From the cell containing the given text, extract its center point as (x, y) coordinate. 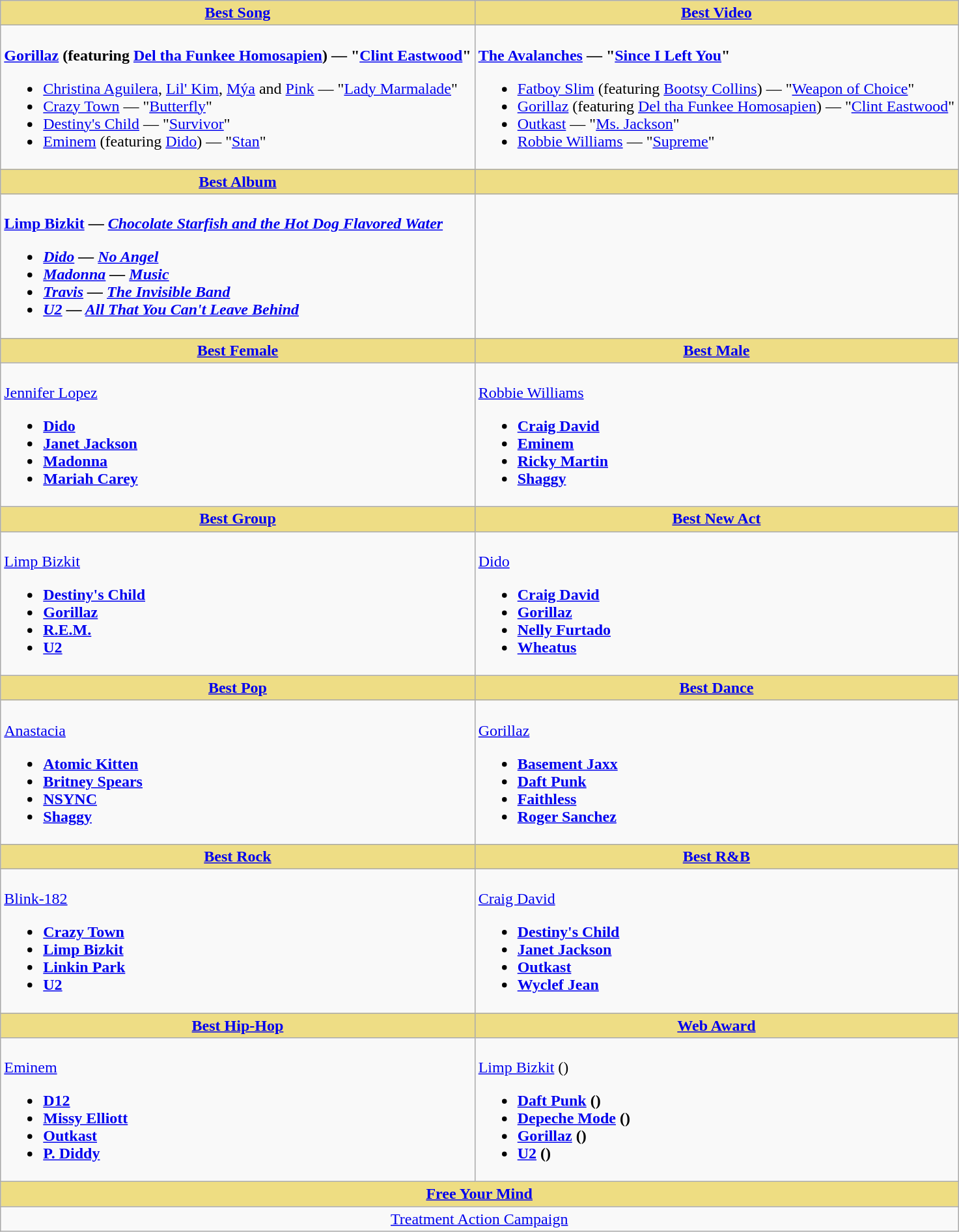
Best Hip-Hop (238, 1026)
Best Dance (716, 688)
Best Pop (238, 688)
Free Your Mind (479, 1194)
Best Album (238, 182)
DidoCraig DavidGorillazNelly FurtadoWheatus (716, 603)
AnastaciaAtomic KittenBritney SpearsNSYNCShaggy (238, 772)
Best New Act (716, 519)
Best Male (716, 350)
Craig DavidDestiny's ChildJanet JacksonOutkastWyclef Jean (716, 940)
Limp BizkitDestiny's ChildGorillazR.E.M.U2 (238, 603)
Treatment Action Campaign (479, 1219)
Best R&B (716, 856)
Best Video (716, 13)
EminemD12Missy ElliottOutkastP. Diddy (238, 1110)
Best Female (238, 350)
Best Rock (238, 856)
GorillazBasement JaxxDaft PunkFaithlessRoger Sanchez (716, 772)
Best Song (238, 13)
Web Award (716, 1026)
Limp Bizkit ()Daft Punk ()Depeche Mode ()Gorillaz ()U2 () (716, 1110)
Blink-182Crazy TownLimp BizkitLinkin ParkU2 (238, 940)
Jennifer LopezDidoJanet JacksonMadonnaMariah Carey (238, 435)
Robbie WilliamsCraig DavidEminemRicky MartinShaggy (716, 435)
Best Group (238, 519)
